Capture the cell that displays the provided text and extract its (x, y) central coordinate. 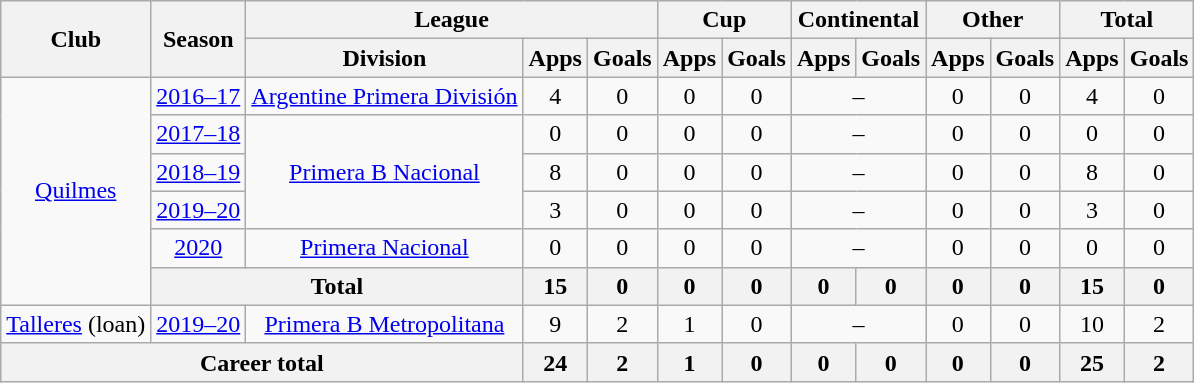
Career total (262, 362)
Argentine Primera División (384, 96)
25 (1092, 362)
Division (384, 58)
2017–18 (198, 134)
Primera B Metropolitana (384, 324)
Cup (724, 20)
Other (993, 20)
League (452, 20)
2016–17 (198, 96)
Continental (858, 20)
Primera B Nacional (384, 172)
Talleres (loan) (76, 324)
Club (76, 39)
9 (555, 324)
2020 (198, 248)
10 (1092, 324)
Season (198, 39)
Quilmes (76, 191)
Primera Nacional (384, 248)
24 (555, 362)
2018–19 (198, 172)
